Output the [x, y] coordinate of the center of the cell containing the given text.  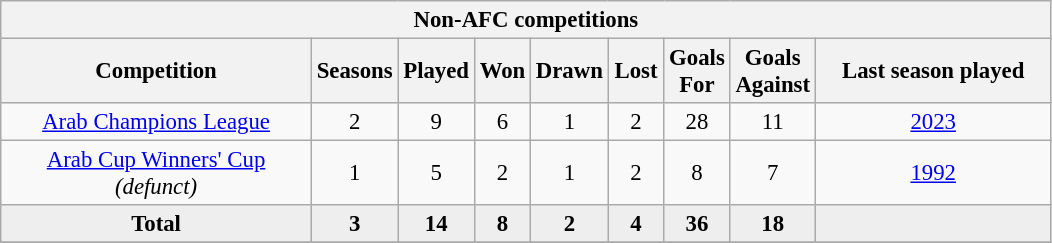
2023 [933, 122]
Lost [636, 72]
11 [772, 122]
Goals Against [772, 72]
3 [354, 224]
6 [502, 122]
14 [436, 224]
Drawn [570, 72]
1992 [933, 174]
Arab Champions League [156, 122]
Total [156, 224]
Last season played [933, 72]
5 [436, 174]
Arab Cup Winners' Cup (defunct) [156, 174]
Goals For [697, 72]
Played [436, 72]
Won [502, 72]
Competition [156, 72]
18 [772, 224]
36 [697, 224]
28 [697, 122]
9 [436, 122]
7 [772, 174]
4 [636, 224]
Seasons [354, 72]
Non-AFC competitions [526, 20]
